Scan for the cell matching the given text and deliver its [X, Y] coordinate at center. 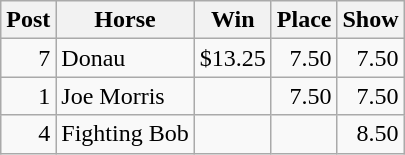
8.50 [370, 134]
Horse [125, 20]
Donau [125, 58]
1 [28, 96]
Place [304, 20]
Show [370, 20]
7 [28, 58]
Fighting Bob [125, 134]
Joe Morris [125, 96]
$13.25 [232, 58]
Win [232, 20]
4 [28, 134]
Post [28, 20]
